Return (x, y) of the center of cell containing provided text 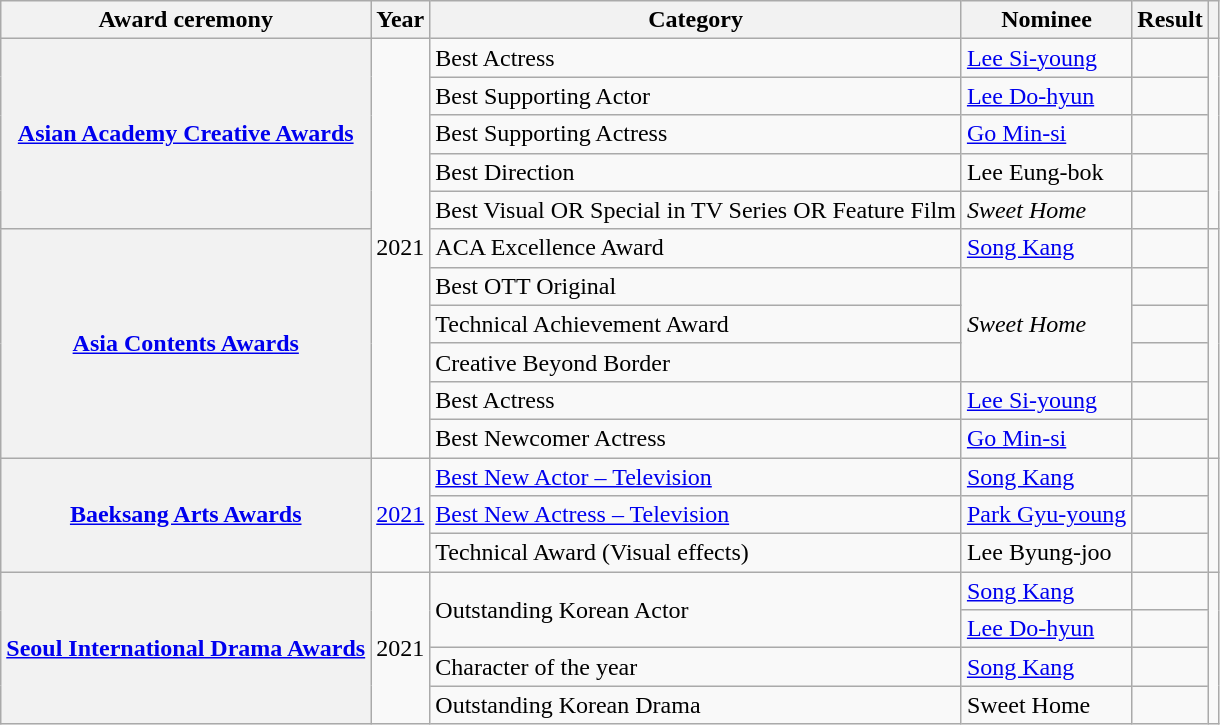
Best Newcomer Actress (696, 438)
Best New Actor – Television (696, 477)
Outstanding Korean Drama (696, 705)
Best Direction (696, 172)
Outstanding Korean Actor (696, 610)
Technical Achievement Award (696, 324)
Asia Contents Awards (186, 343)
Best Supporting Actor (696, 96)
Best Supporting Actress (696, 134)
Best OTT Original (696, 286)
Lee Byung-joo (1046, 553)
Nominee (1046, 20)
Best New Actress – Television (696, 515)
Seoul International Drama Awards (186, 648)
Character of the year (696, 667)
Creative Beyond Border (696, 362)
Best Visual OR Special in TV Series OR Feature Film (696, 210)
Park Gyu-young (1046, 515)
Year (400, 20)
Baeksang Arts Awards (186, 515)
Award ceremony (186, 20)
ACA Excellence Award (696, 248)
Category (696, 20)
Result (1170, 20)
Technical Award (Visual effects) (696, 553)
Asian Academy Creative Awards (186, 134)
Lee Eung-bok (1046, 172)
